Search for the cell housing the specified text and yield its (x, y) center coordinate. 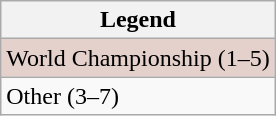
Other (3–7) (138, 96)
Legend (138, 20)
World Championship (1–5) (138, 58)
